Provide the (x, y) coordinate of the cell's center where the given text is located.  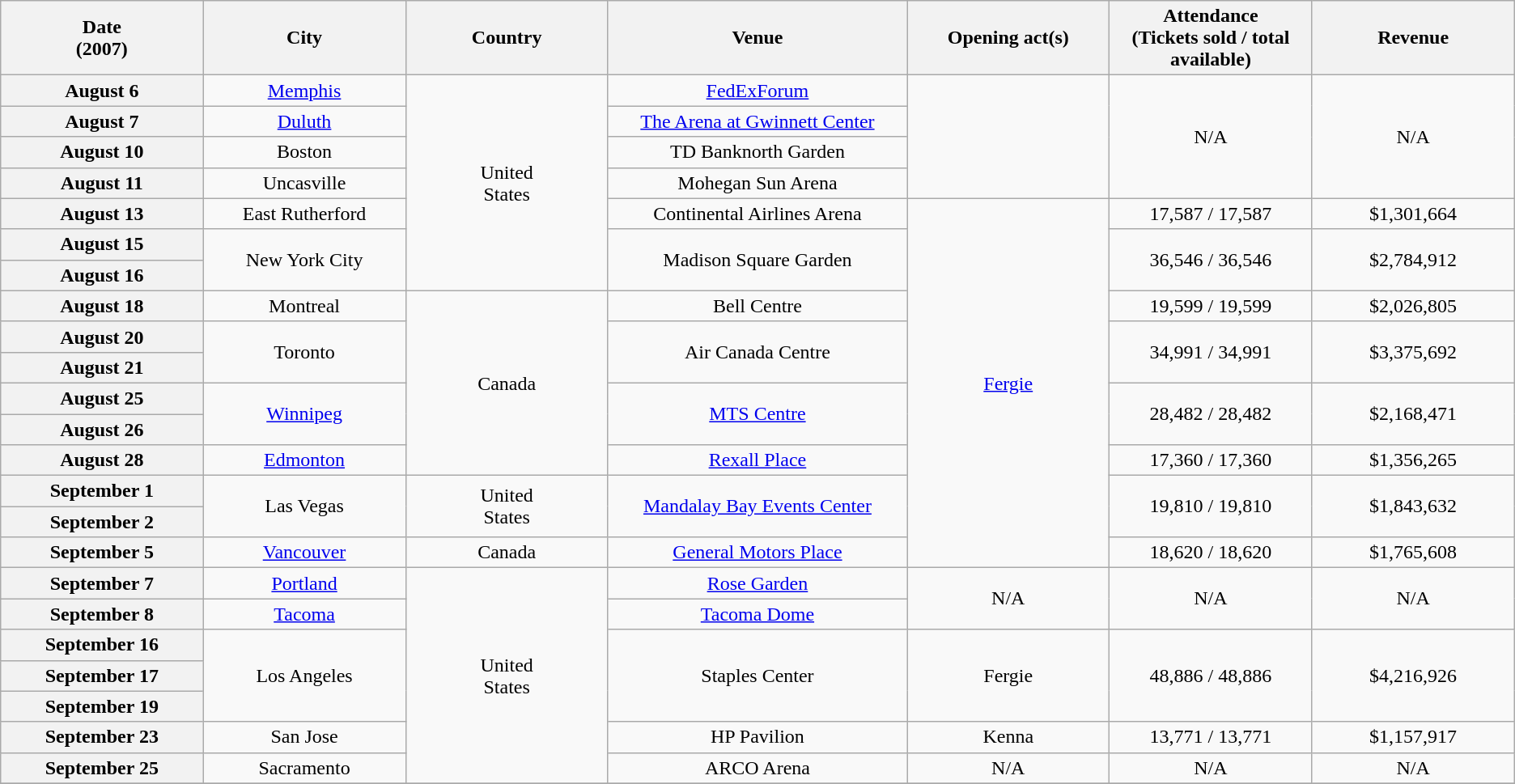
$3,375,692 (1413, 352)
Tacoma Dome (757, 614)
August 13 (102, 214)
MTS Centre (757, 413)
$2,168,471 (1413, 413)
August 18 (102, 306)
September 23 (102, 737)
August 26 (102, 430)
Continental Airlines Arena (757, 214)
34,991 / 34,991 (1211, 352)
Los Angeles (304, 676)
Kenna (1008, 737)
Toronto (304, 352)
September 2 (102, 522)
September 16 (102, 645)
Bell Centre (757, 306)
$1,356,265 (1413, 460)
48,886 / 48,886 (1211, 676)
$1,157,917 (1413, 737)
28,482 / 28,482 (1211, 413)
Uncasville (304, 183)
$2,784,912 (1413, 260)
August 16 (102, 275)
Staples Center (757, 676)
Air Canada Centre (757, 352)
Las Vegas (304, 506)
Attendance(Tickets sold / total available) (1211, 38)
HP Pavilion (757, 737)
Madison Square Garden (757, 260)
General Motors Place (757, 553)
Edmonton (304, 460)
August 28 (102, 460)
19,810 / 19,810 (1211, 506)
13,771 / 13,771 (1211, 737)
New York City (304, 260)
Duluth (304, 121)
Revenue (1413, 38)
Tacoma (304, 614)
August 25 (102, 398)
Venue (757, 38)
Date(2007) (102, 38)
September 19 (102, 706)
$2,026,805 (1413, 306)
Mandalay Bay Events Center (757, 506)
August 20 (102, 337)
$1,765,608 (1413, 553)
36,546 / 36,546 (1211, 260)
Vancouver (304, 553)
Rexall Place (757, 460)
Opening act(s) (1008, 38)
Montreal (304, 306)
Boston (304, 152)
FedExForum (757, 91)
September 17 (102, 676)
September 25 (102, 768)
August 15 (102, 244)
August 7 (102, 121)
$1,301,664 (1413, 214)
August 6 (102, 91)
August 21 (102, 367)
Portland (304, 583)
18,620 / 18,620 (1211, 553)
September 1 (102, 491)
August 10 (102, 152)
19,599 / 19,599 (1211, 306)
17,587 / 17,587 (1211, 214)
August 11 (102, 183)
ARCO Arena (757, 768)
East Rutherford (304, 214)
TD Banknorth Garden (757, 152)
September 7 (102, 583)
Memphis (304, 91)
City (304, 38)
September 8 (102, 614)
$4,216,926 (1413, 676)
Sacramento (304, 768)
September 5 (102, 553)
Mohegan Sun Arena (757, 183)
Rose Garden (757, 583)
$1,843,632 (1413, 506)
San Jose (304, 737)
Country (507, 38)
The Arena at Gwinnett Center (757, 121)
17,360 / 17,360 (1211, 460)
Winnipeg (304, 413)
